Find where the given text appears and provide that cell's center as [x, y] coordinate. 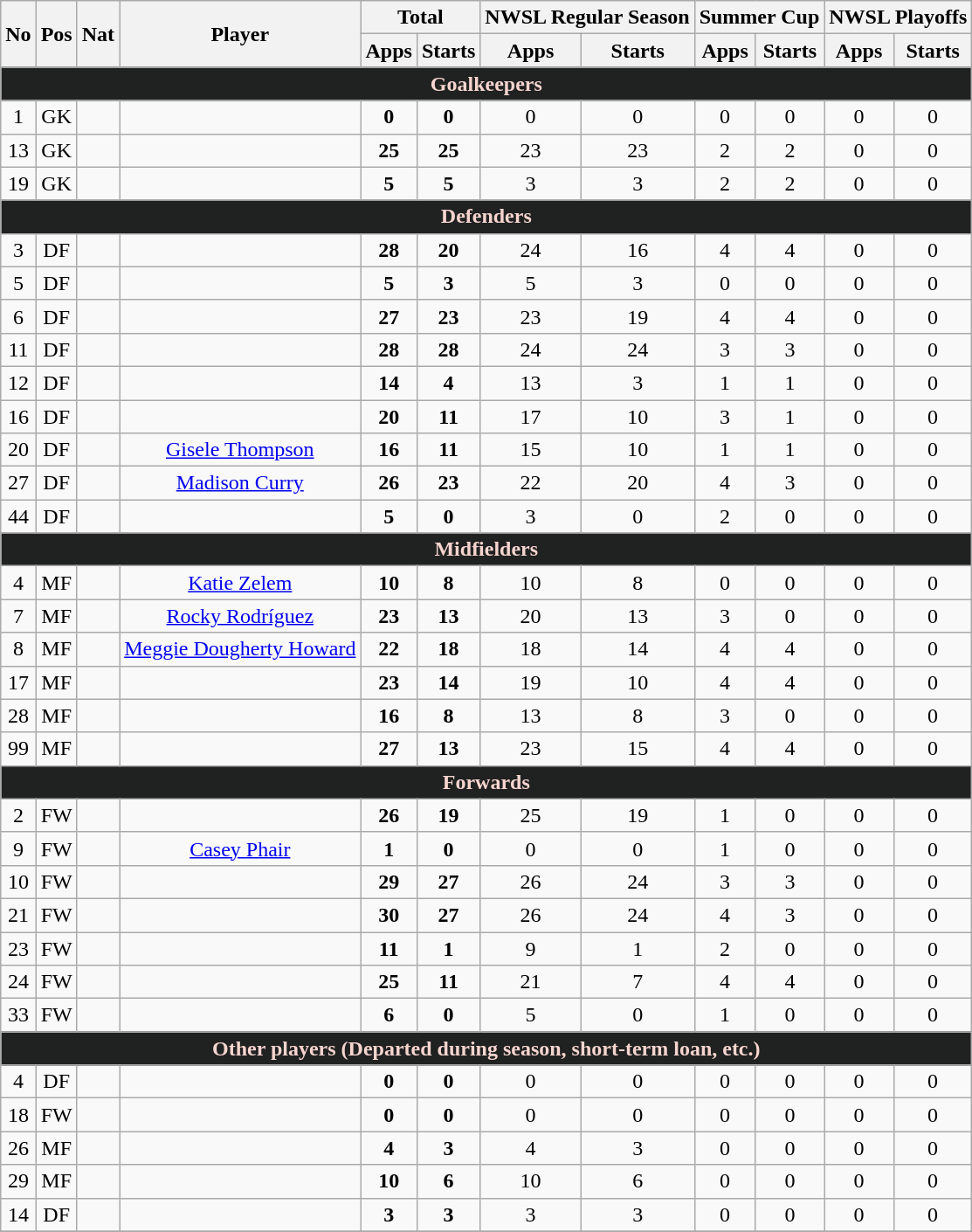
Forwards [486, 782]
Defenders [486, 217]
44 [18, 516]
NWSL Playoffs [898, 17]
Madison Curry [240, 483]
Pos [56, 34]
NWSL Regular Season [587, 17]
Nat [98, 34]
33 [18, 1015]
Goalkeepers [486, 84]
30 [389, 915]
Other players (Departed during season, short-term loan, etc.) [486, 1049]
Meggie Dougherty Howard [240, 649]
Summer Cup [760, 17]
Rocky Rodríguez [240, 616]
Midfielders [486, 550]
Casey Phair [240, 848]
Player [240, 34]
99 [18, 749]
Total [421, 17]
Katie Zelem [240, 583]
Gisele Thompson [240, 450]
No [18, 34]
12 [18, 383]
